Extract the [x, y] coordinate from the center of the cell holding the provided text.  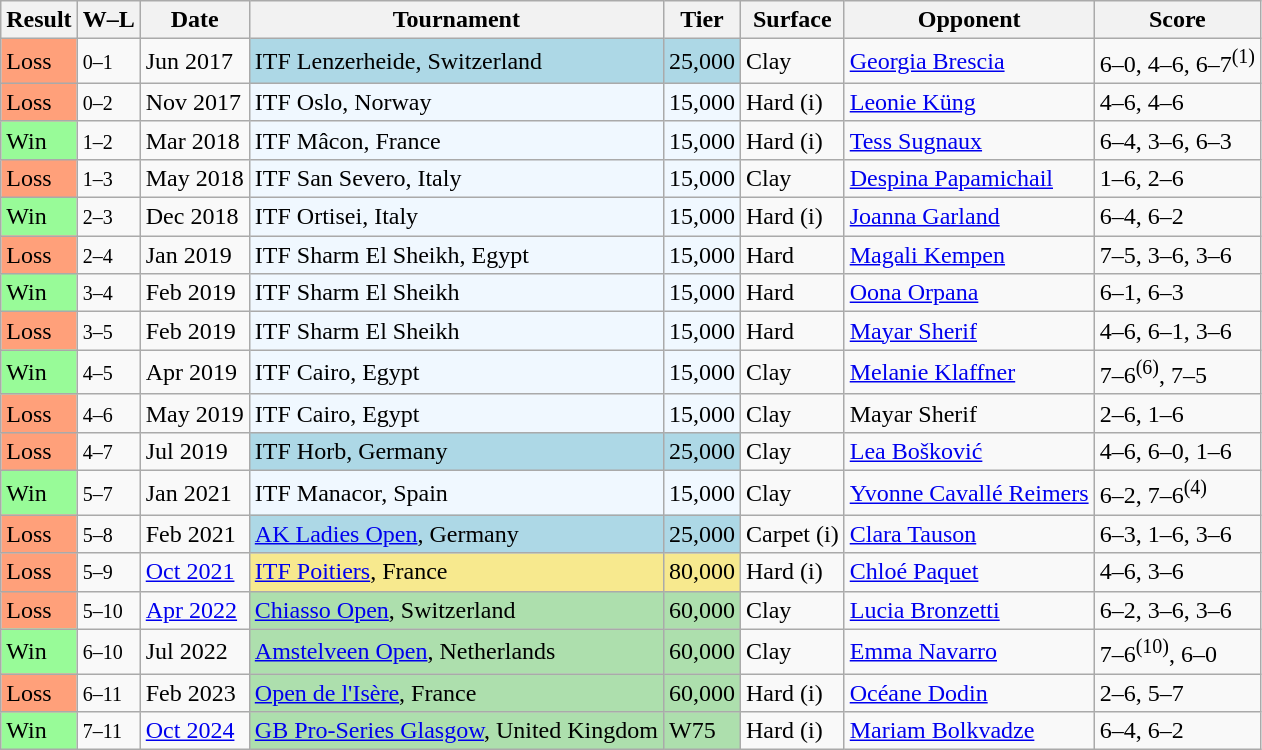
ITF Lenzerheide, Switzerland [456, 62]
Feb 2021 [194, 534]
Oona Orpana [969, 293]
Chloé Paquet [969, 572]
ITF Oslo, Norway [456, 102]
Joanna Garland [969, 217]
ITF San Severo, Italy [456, 178]
GB Pro-Series Glasgow, United Kingdom [456, 731]
Despina Papamichail [969, 178]
3–5 [108, 331]
7–6(10), 6–0 [1177, 652]
7–5, 3–6, 3–6 [1177, 255]
Carpet (i) [793, 534]
Apr 2019 [194, 372]
Dec 2018 [194, 217]
Tournament [456, 20]
6–10 [108, 652]
Melanie Klaffner [969, 372]
Clara Tauson [969, 534]
2–6, 5–7 [1177, 693]
4–6, 6–1, 3–6 [1177, 331]
Lea Bošković [969, 451]
Jul 2022 [194, 652]
Jan 2021 [194, 492]
1–3 [108, 178]
80,000 [702, 572]
Oct 2021 [194, 572]
4–6, 3–6 [1177, 572]
ITF Ortisei, Italy [456, 217]
ITF Horb, Germany [456, 451]
Georgia Brescia [969, 62]
Nov 2017 [194, 102]
6–2, 7–6(4) [1177, 492]
Jan 2019 [194, 255]
Tess Sugnaux [969, 140]
4–6 [108, 413]
Chiasso Open, Switzerland [456, 610]
ITF Sharm El Sheikh, Egypt [456, 255]
Océane Dodin [969, 693]
7–11 [108, 731]
0–1 [108, 62]
Score [1177, 20]
2–3 [108, 217]
W–L [108, 20]
2–4 [108, 255]
6–11 [108, 693]
ITF Mâcon, France [456, 140]
6–0, 4–6, 6–7(1) [1177, 62]
6–4, 3–6, 6–3 [1177, 140]
1–2 [108, 140]
ITF Poitiers, France [456, 572]
1–6, 2–6 [1177, 178]
3–4 [108, 293]
Leonie Küng [969, 102]
AK Ladies Open, Germany [456, 534]
4–7 [108, 451]
Emma Navarro [969, 652]
ITF Manacor, Spain [456, 492]
Tier [702, 20]
Open de l'Isère, France [456, 693]
Jun 2017 [194, 62]
4–6, 4–6 [1177, 102]
Yvonne Cavallé Reimers [969, 492]
Feb 2023 [194, 693]
5–10 [108, 610]
6–1, 6–3 [1177, 293]
May 2019 [194, 413]
Result [39, 20]
0–2 [108, 102]
Surface [793, 20]
5–9 [108, 572]
Lucia Bronzetti [969, 610]
6–3, 1–6, 3–6 [1177, 534]
4–6, 6–0, 1–6 [1177, 451]
4–5 [108, 372]
5–8 [108, 534]
Apr 2022 [194, 610]
Amstelveen Open, Netherlands [456, 652]
W75 [702, 731]
Jul 2019 [194, 451]
5–7 [108, 492]
Date [194, 20]
Mar 2018 [194, 140]
Opponent [969, 20]
Oct 2024 [194, 731]
6–2, 3–6, 3–6 [1177, 610]
7–6(6), 7–5 [1177, 372]
2–6, 1–6 [1177, 413]
May 2018 [194, 178]
Magali Kempen [969, 255]
Mariam Bolkvadze [969, 731]
